Extract the [x, y] coordinate from the center of the cell holding the provided text.  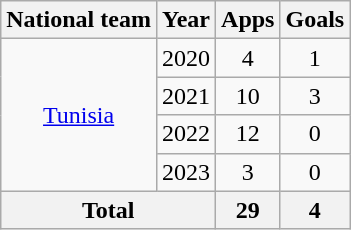
2021 [186, 96]
10 [248, 96]
29 [248, 210]
12 [248, 134]
2022 [186, 134]
Apps [248, 20]
Total [108, 210]
1 [315, 58]
Tunisia [79, 115]
2023 [186, 172]
2020 [186, 58]
National team [79, 20]
Goals [315, 20]
Year [186, 20]
